Return the (x, y) coordinate for the center point of the cell that contains the specified text.  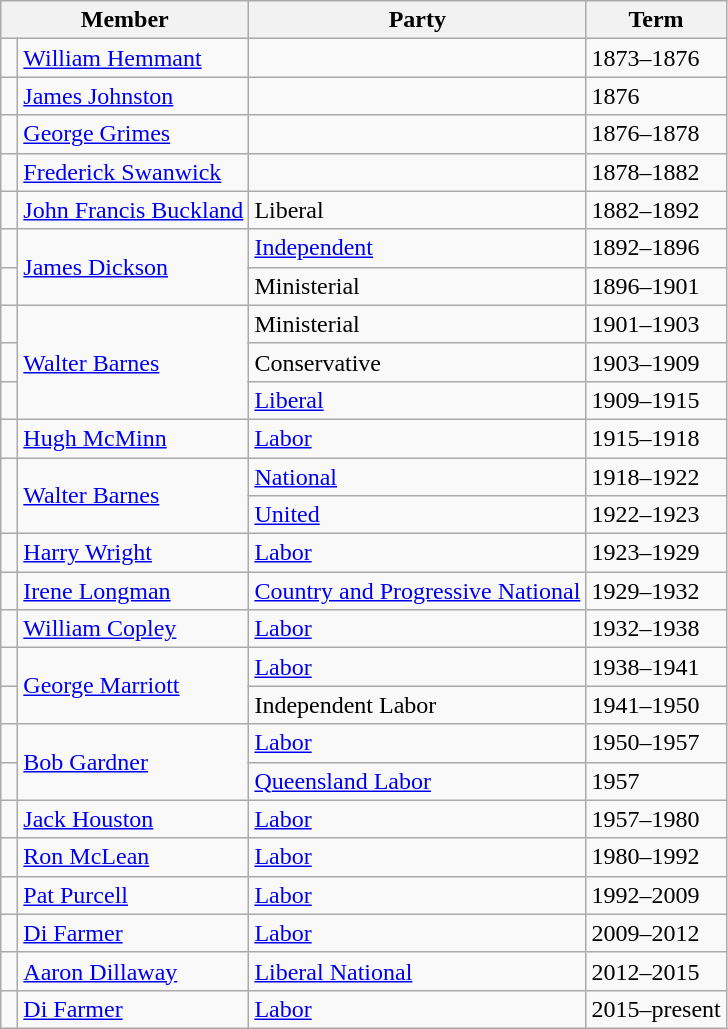
1992–2009 (656, 895)
Ron McLean (134, 857)
Independent (418, 248)
1901–1903 (656, 324)
Harry Wright (134, 553)
George Grimes (134, 134)
1923–1929 (656, 553)
Pat Purcell (134, 895)
Party (418, 20)
1876 (656, 96)
1882–1892 (656, 210)
James Dickson (134, 267)
2012–2015 (656, 971)
1957 (656, 781)
Jack Houston (134, 819)
United (418, 515)
1932–1938 (656, 629)
John Francis Buckland (134, 210)
1941–1950 (656, 705)
Conservative (418, 362)
Hugh McMinn (134, 438)
James Johnston (134, 96)
1950–1957 (656, 743)
1938–1941 (656, 667)
Term (656, 20)
George Marriott (134, 686)
Irene Longman (134, 591)
National (418, 477)
Country and Progressive National (418, 591)
1909–1915 (656, 400)
1957–1980 (656, 819)
William Hemmant (134, 58)
Aaron Dillaway (134, 971)
Independent Labor (418, 705)
2015–present (656, 1009)
1903–1909 (656, 362)
1896–1901 (656, 286)
Bob Gardner (134, 762)
1915–1918 (656, 438)
1873–1876 (656, 58)
1918–1922 (656, 477)
Frederick Swanwick (134, 172)
1929–1932 (656, 591)
1876–1878 (656, 134)
1922–1923 (656, 515)
Liberal National (418, 971)
1980–1992 (656, 857)
William Copley (134, 629)
2009–2012 (656, 933)
Queensland Labor (418, 781)
1892–1896 (656, 248)
Member (125, 20)
1878–1882 (656, 172)
